Detect which cell encompasses the target text, then output its [X, Y] center coordinate. 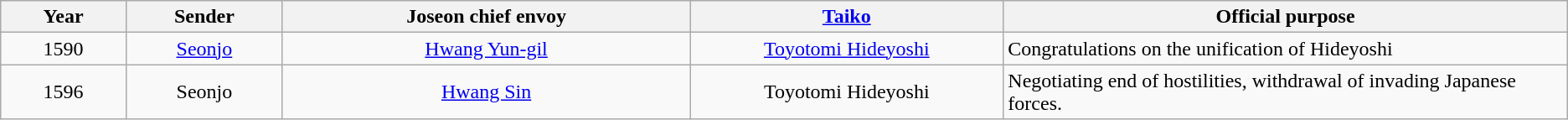
Congratulations on the unification of Hideyoshi [1285, 49]
1596 [64, 92]
Hwang Sin [486, 92]
Official purpose [1285, 17]
Hwang Yun-gil [486, 49]
Negotiating end of hostilities, withdrawal of invading Japanese forces. [1285, 92]
Joseon chief envoy [486, 17]
Year [64, 17]
Taiko [847, 17]
1590 [64, 49]
Sender [204, 17]
